Detect which cell encompasses the target text, then output its [X, Y] center coordinate. 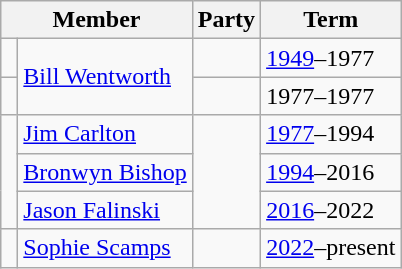
Member [96, 20]
Jason Falinski [105, 210]
1949–1977 [331, 58]
Sophie Scamps [105, 248]
Bill Wentworth [105, 77]
Jim Carlton [105, 134]
Party [226, 20]
2022–present [331, 248]
1977–1977 [331, 96]
1977–1994 [331, 134]
1994–2016 [331, 172]
Bronwyn Bishop [105, 172]
2016–2022 [331, 210]
Term [331, 20]
